Extract the (x, y) coordinate from the center of the cell holding the provided text.  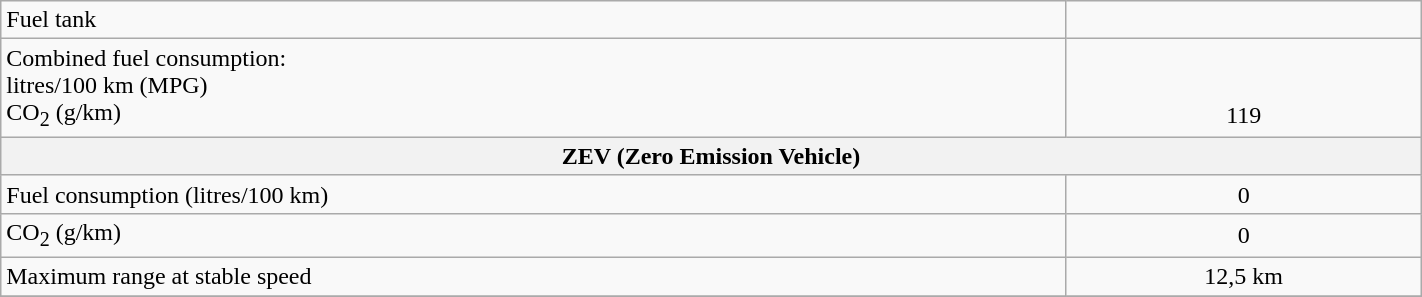
Maximum range at stable speed (534, 277)
Fuel consumption (litres/100 km) (534, 194)
119 (1244, 88)
12,5 km (1244, 277)
ZEV (Zero Emission Vehicle) (711, 156)
Fuel tank (534, 20)
Combined fuel consumption:litres/100 km (MPG)CO2 (g/km) (534, 88)
CO2 (g/km) (534, 235)
